Pinpoint the cell where the given text exists, returning its [x, y] midpoint coordinate. 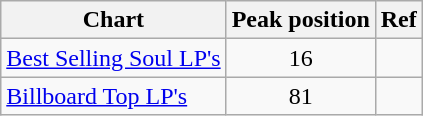
Best Selling Soul LP's [114, 58]
Peak position [300, 20]
16 [300, 58]
Billboard Top LP's [114, 96]
Chart [114, 20]
81 [300, 96]
Ref [398, 20]
